Detect which cell encompasses the target text, then output its (X, Y) center coordinate. 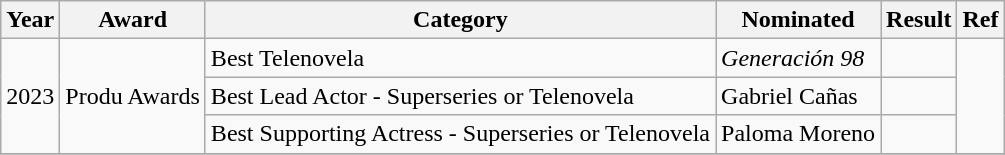
Generación 98 (798, 58)
Best Supporting Actress - Superseries or Telenovela (460, 134)
Category (460, 20)
Year (30, 20)
Paloma Moreno (798, 134)
Ref (980, 20)
Nominated (798, 20)
Gabriel Cañas (798, 96)
Best Telenovela (460, 58)
Award (133, 20)
Result (919, 20)
2023 (30, 96)
Produ Awards (133, 96)
Best Lead Actor - Superseries or Telenovela (460, 96)
